Provide the (x, y) coordinate of the cell's center where the given text is located.  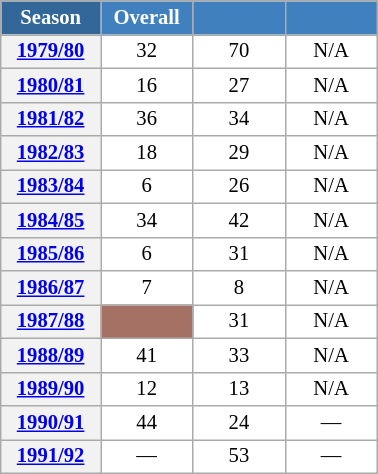
Overall (146, 17)
1981/82 (51, 119)
36 (146, 119)
42 (239, 220)
1985/86 (51, 254)
12 (146, 389)
41 (146, 355)
24 (239, 423)
1989/90 (51, 389)
70 (239, 51)
26 (239, 186)
1988/89 (51, 355)
1991/92 (51, 456)
27 (239, 85)
1979/80 (51, 51)
1980/81 (51, 85)
1982/83 (51, 153)
1987/88 (51, 321)
29 (239, 153)
Season (51, 17)
32 (146, 51)
16 (146, 85)
1983/84 (51, 186)
18 (146, 153)
7 (146, 287)
13 (239, 389)
33 (239, 355)
44 (146, 423)
8 (239, 287)
1990/91 (51, 423)
53 (239, 456)
1986/87 (51, 287)
1984/85 (51, 220)
